Pinpoint the cell where the given text exists, returning its [X, Y] midpoint coordinate. 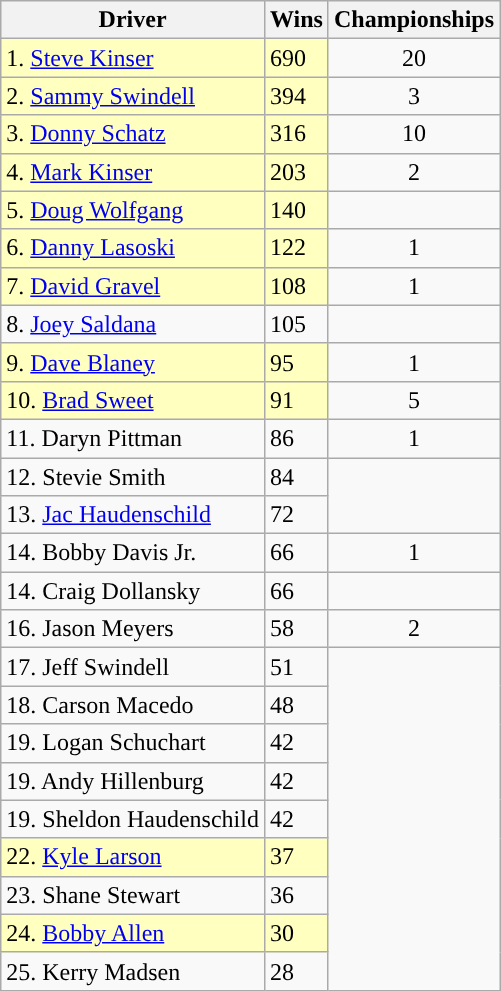
3. Donny Schatz [133, 134]
10 [414, 134]
2. Sammy Swindell [133, 96]
6. Danny Lasoski [133, 248]
23. Shane Stewart [133, 895]
122 [296, 248]
5 [414, 400]
140 [296, 210]
84 [296, 477]
86 [296, 438]
14. Bobby Davis Jr. [133, 553]
203 [296, 172]
19. Logan Schuchart [133, 743]
20 [414, 58]
24. Bobby Allen [133, 933]
7. David Gravel [133, 286]
72 [296, 515]
14. Craig Dollansky [133, 591]
105 [296, 324]
95 [296, 362]
11. Daryn Pittman [133, 438]
51 [296, 667]
316 [296, 134]
3 [414, 96]
18. Carson Macedo [133, 705]
8. Joey Saldana [133, 324]
1. Steve Kinser [133, 58]
37 [296, 857]
13. Jac Haudenschild [133, 515]
19. Andy Hillenburg [133, 781]
Driver [133, 20]
690 [296, 58]
58 [296, 629]
16. Jason Meyers [133, 629]
10. Brad Sweet [133, 400]
12. Stevie Smith [133, 477]
108 [296, 286]
30 [296, 933]
5. Doug Wolfgang [133, 210]
17. Jeff Swindell [133, 667]
394 [296, 96]
19. Sheldon Haudenschild [133, 819]
9. Dave Blaney [133, 362]
22. Kyle Larson [133, 857]
4. Mark Kinser [133, 172]
25. Kerry Madsen [133, 971]
28 [296, 971]
91 [296, 400]
Wins [296, 20]
48 [296, 705]
36 [296, 895]
Championships [414, 20]
